Pinpoint the cell where the given text exists, returning its [X, Y] midpoint coordinate. 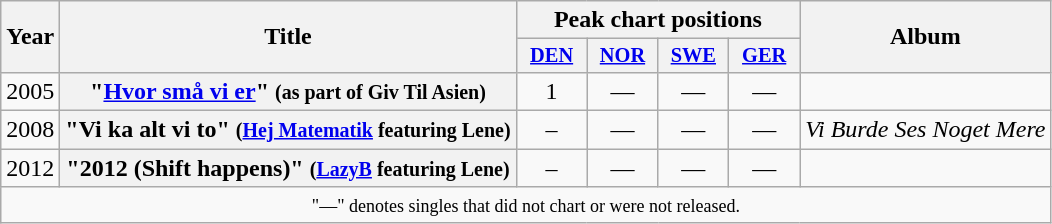
DEN [552, 56]
NOR [622, 56]
2008 [30, 130]
GER [764, 56]
Peak chart positions [658, 20]
SWE [694, 56]
Title [288, 37]
"2012 (Shift happens)" (LazyB featuring Lene) [288, 168]
Year [30, 37]
"—" denotes singles that did not chart or were not released. [526, 205]
1 [552, 91]
2005 [30, 91]
"Vi ka alt vi to" (Hej Matematik featuring Lene) [288, 130]
Album [926, 37]
Vi Burde Ses Noget Mere [926, 130]
"Hvor små vi er" (as part of Giv Til Asien) [288, 91]
2012 [30, 168]
